From the cell containing the given text, extract its center point as [X, Y] coordinate. 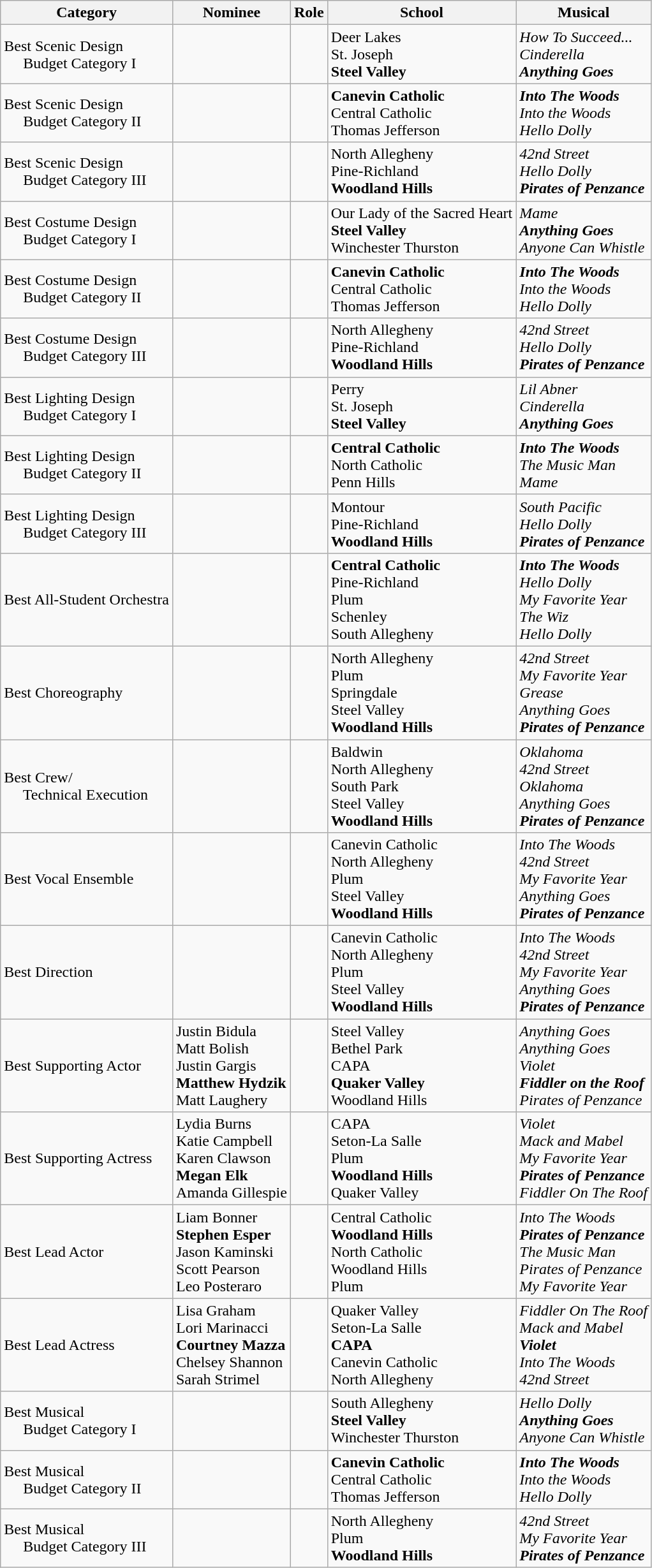
Hello DollyAnything GoesAnyone Can Whistle [584, 1421]
Best Musical Budget Category II [87, 1479]
South PacificHello DollyPirates of Penzance [584, 524]
Our Lady of the Sacred HeartSteel ValleyWinchester Thurston [422, 230]
Best Costume Design Budget Category II [87, 289]
School [422, 13]
Lil AbnerCinderellaAnything Goes [584, 406]
How To Succeed...CinderellaAnything Goes [584, 54]
Best All-Student Orchestra [87, 599]
Into The WoodsHello DollyMy Favorite YearThe WizHello Dolly [584, 599]
Best Direction [87, 972]
Musical [584, 13]
North AlleghenyPlumWoodland Hills [422, 1538]
Central CatholicWoodland HillsNorth CatholicWoodland HillsPlum [422, 1252]
Lisa GrahamLori MarinacciCourtney MazzaChelsey ShannonSarah Strimel [231, 1345]
MameAnything GoesAnyone Can Whistle [584, 230]
PerrySt. JosephSteel Valley [422, 406]
Best Scenic Design Budget Category II [87, 113]
Best Lead Actor [87, 1252]
Quaker ValleySeton-La SalleCAPACanevin CatholicNorth Allegheny [422, 1345]
Best Choreography [87, 692]
Best Musical Budget Category III [87, 1538]
Liam BonnerStephen EsperJason KaminskiScott PearsonLeo Posteraro [231, 1252]
Lydia BurnsKatie CampbellKaren ClawsonMegan ElkAmanda Gillespie [231, 1159]
Best Supporting Actress [87, 1159]
Category [87, 13]
42nd StreetMy Favorite YearGreaseAnything GoesPirates of Penzance [584, 692]
Best Musical Budget Category I [87, 1421]
Best Supporting Actor [87, 1066]
Justin BidulaMatt BolishJustin GargisMatthew HydzikMatt Laughery [231, 1066]
Central CatholicNorth CatholicPenn Hills [422, 465]
Deer LakesSt. JosephSteel Valley [422, 54]
Best Scenic Design Budget Category III [87, 172]
Best Lighting Design Budget Category III [87, 524]
42nd StreetMy Favorite YearPirates of Penzance [584, 1538]
Anything GoesAnything GoesVioletFiddler on the RoofPirates of Penzance [584, 1066]
Best Costume Design Budget Category I [87, 230]
North AlleghenyPlumSpringdaleSteel ValleyWoodland Hills [422, 692]
Best Lead Actress [87, 1345]
CAPASeton-La SallePlumWoodland HillsQuaker Valley [422, 1159]
Into The WoodsThe Music ManMame [584, 465]
South AlleghenySteel ValleyWinchester Thurston [422, 1421]
Into The WoodsPirates of PenzanceThe Music ManPirates of PenzanceMy Favorite Year [584, 1252]
Best Lighting Design Budget Category II [87, 465]
VioletMack and MabelMy Favorite YearPirates of PenzanceFiddler On The Roof [584, 1159]
Oklahoma42nd StreetOklahomaAnything GoesPirates of Penzance [584, 786]
Role [309, 13]
Nominee [231, 13]
Steel ValleyBethel ParkCAPAQuaker ValleyWoodland Hills [422, 1066]
Best Crew/ Technical Execution [87, 786]
Best Lighting Design Budget Category I [87, 406]
Central CatholicPine-RichlandPlumSchenleySouth Allegheny [422, 599]
Best Scenic Design Budget Category I [87, 54]
Fiddler On The RoofMack and MabelVioletInto The Woods42nd Street [584, 1345]
Best Vocal Ensemble [87, 879]
BaldwinNorth AlleghenySouth ParkSteel ValleyWoodland Hills [422, 786]
Best Costume Design Budget Category III [87, 348]
MontourPine-RichlandWoodland Hills [422, 524]
